Locate the cell with the specified text and output its [x, y] center coordinate. 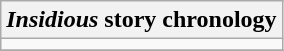
Insidious story chronology [142, 20]
